Identify which cell holds the provided text, then report its (X, Y) central coordinate. 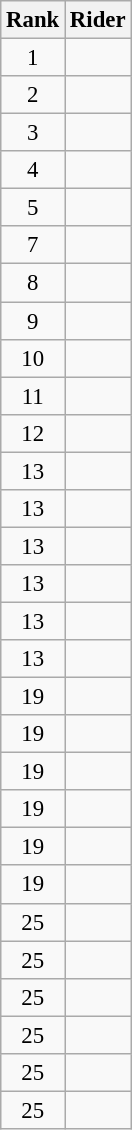
Rank (33, 20)
5 (33, 208)
10 (33, 358)
8 (33, 283)
7 (33, 245)
12 (33, 433)
Rider (98, 20)
9 (33, 321)
4 (33, 170)
1 (33, 58)
3 (33, 133)
11 (33, 396)
2 (33, 95)
